Detect which cell encompasses the target text, then output its [x, y] center coordinate. 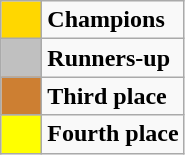
Runners-up [113, 58]
Third place [113, 96]
Fourth place [113, 134]
Champions [113, 20]
